Return the [X, Y] coordinate for the center point of the cell that contains the specified text.  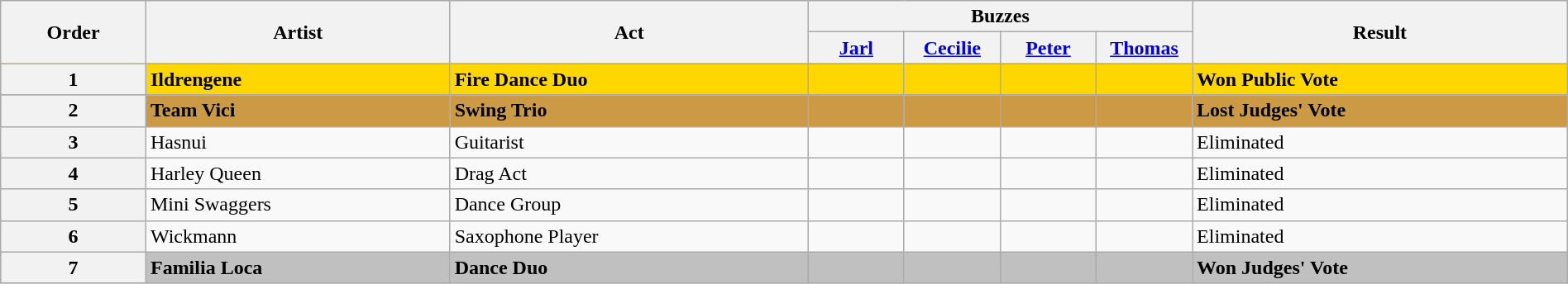
Saxophone Player [629, 236]
Fire Dance Duo [629, 79]
7 [74, 267]
Hasnui [298, 142]
Mini Swaggers [298, 205]
Jarl [856, 48]
Lost Judges' Vote [1380, 111]
Ildrengene [298, 79]
Swing Trio [629, 111]
Result [1380, 32]
Dance Group [629, 205]
Won Public Vote [1380, 79]
Drag Act [629, 173]
Artist [298, 32]
Thomas [1144, 48]
3 [74, 142]
Dance Duo [629, 267]
Order [74, 32]
6 [74, 236]
2 [74, 111]
Won Judges' Vote [1380, 267]
Harley Queen [298, 173]
1 [74, 79]
Familia Loca [298, 267]
5 [74, 205]
Team Vici [298, 111]
Guitarist [629, 142]
Peter [1048, 48]
4 [74, 173]
Act [629, 32]
Cecilie [952, 48]
Wickmann [298, 236]
Buzzes [1000, 17]
